Determine the (x, y) coordinate at the center of the cell enclosing the given text.  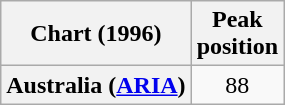
Peakposition (237, 34)
88 (237, 85)
Australia (ARIA) (96, 85)
Chart (1996) (96, 34)
